From the cell containing the given text, extract its center point as [X, Y] coordinate. 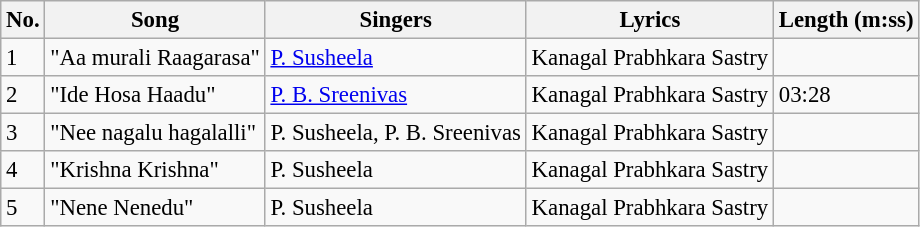
"Krishna Krishna" [155, 170]
Singers [396, 20]
4 [23, 170]
5 [23, 208]
"Nee nagalu hagalalli" [155, 133]
"Aa murali Raagarasa" [155, 58]
1 [23, 58]
Song [155, 20]
P. Susheela, P. B. Sreenivas [396, 133]
P. B. Sreenivas [396, 95]
"Ide Hosa Haadu" [155, 95]
No. [23, 20]
Length (m:ss) [846, 20]
2 [23, 95]
3 [23, 133]
03:28 [846, 95]
"Nene Nenedu" [155, 208]
Lyrics [650, 20]
